Find where the given text appears and provide that cell's center as (x, y) coordinate. 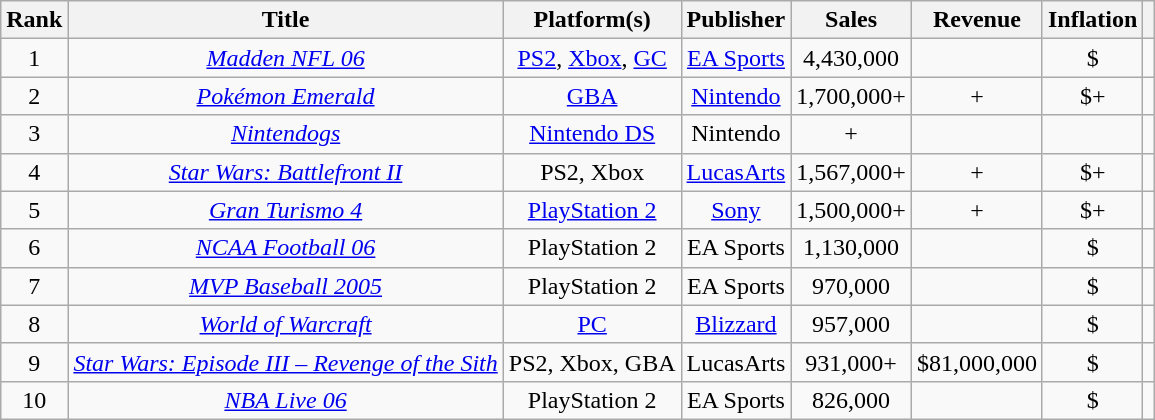
Sony (736, 210)
970,000 (852, 286)
$81,000,000 (976, 362)
1 (34, 58)
GBA (592, 96)
1,500,000+ (852, 210)
PC (592, 324)
2 (34, 96)
1,700,000+ (852, 96)
1,567,000+ (852, 172)
PS2, Xbox, GC (592, 58)
Nintendogs (286, 134)
9 (34, 362)
Star Wars: Battlefront II (286, 172)
World of Warcraft (286, 324)
4 (34, 172)
PS2, Xbox, GBA (592, 362)
4,430,000 (852, 58)
Blizzard (736, 324)
Rank (34, 20)
931,000+ (852, 362)
NCAA Football 06 (286, 248)
PS2, Xbox (592, 172)
7 (34, 286)
Star Wars: Episode III – Revenge of the Sith (286, 362)
Publisher (736, 20)
Nintendo DS (592, 134)
826,000 (852, 400)
NBA Live 06 (286, 400)
Sales (852, 20)
5 (34, 210)
10 (34, 400)
3 (34, 134)
MVP Baseball 2005 (286, 286)
Platform(s) (592, 20)
Title (286, 20)
1,130,000 (852, 248)
8 (34, 324)
6 (34, 248)
Madden NFL 06 (286, 58)
Inflation (1092, 20)
957,000 (852, 324)
Gran Turismo 4 (286, 210)
Revenue (976, 20)
Pokémon Emerald (286, 96)
